Extract the (X, Y) coordinate from the center of the cell holding the provided text.  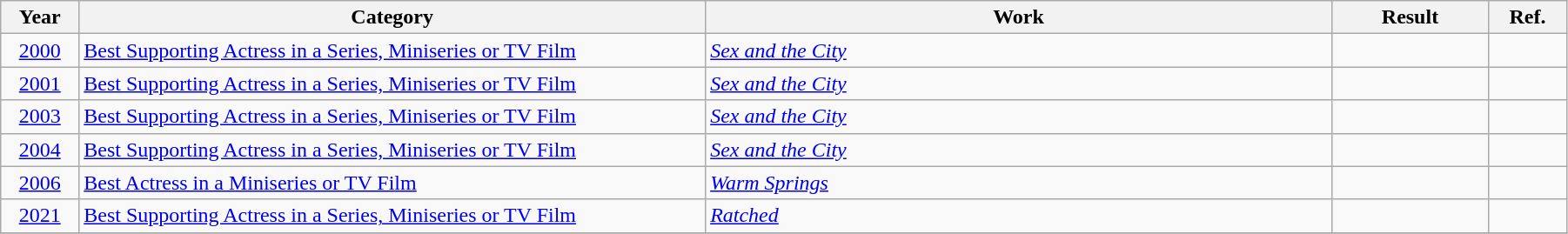
Ref. (1527, 17)
2006 (40, 183)
2021 (40, 216)
Result (1410, 17)
2004 (40, 150)
Category (392, 17)
Work (1019, 17)
Ratched (1019, 216)
2003 (40, 117)
Year (40, 17)
Warm Springs (1019, 183)
2000 (40, 50)
2001 (40, 84)
Best Actress in a Miniseries or TV Film (392, 183)
